Extract the [X, Y] coordinate from the center of the cell holding the provided text.  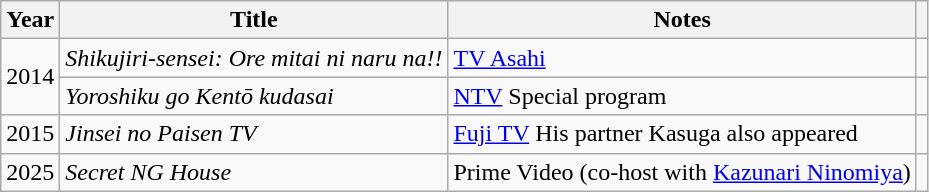
Fuji TV His partner Kasuga also appeared [682, 134]
Yoroshiku go Kentō kudasai [254, 96]
Shikujiri-sensei: Ore mitai ni naru na!! [254, 58]
2015 [30, 134]
TV Asahi [682, 58]
2014 [30, 77]
Title [254, 20]
NTV Special program [682, 96]
2025 [30, 172]
Prime Video (co-host with Kazunari Ninomiya) [682, 172]
Notes [682, 20]
Jinsei no Paisen TV [254, 134]
Secret NG House [254, 172]
Year [30, 20]
